Return the (X, Y) coordinate for the center point of the cell that contains the specified text.  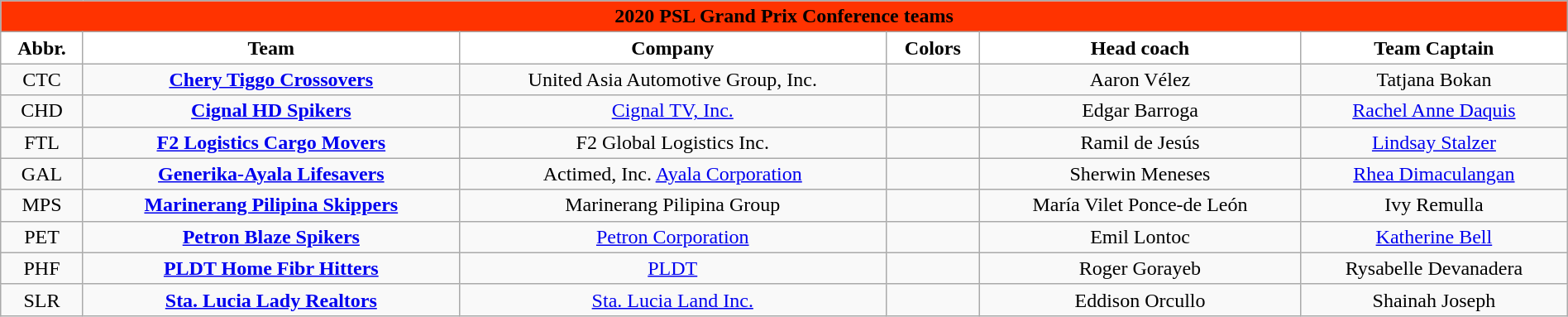
United Asia Automotive Group, Inc. (672, 79)
Rysabelle Devanadera (1434, 268)
Katherine Bell (1434, 237)
Head coach (1140, 48)
Edgar Barroga (1140, 111)
F2 Logistics Cargo Movers (271, 142)
Eddison Orcullo (1140, 300)
Marinerang Pilipina Skippers (271, 205)
PHF (42, 268)
SLR (42, 300)
Rhea Dimaculangan (1434, 174)
Shainah Joseph (1434, 300)
Cignal HD Spikers (271, 111)
María Vilet Ponce-de León (1140, 205)
Actimed, Inc. Ayala Corporation (672, 174)
MPS (42, 205)
Company (672, 48)
PLDT Home Fibr Hitters (271, 268)
Generika-Ayala Lifesavers (271, 174)
Petron Blaze Spikers (271, 237)
Team Captain (1434, 48)
Chery Tiggo Crossovers (271, 79)
PLDT (672, 268)
Ivy Remulla (1434, 205)
PET (42, 237)
Abbr. (42, 48)
Petron Corporation (672, 237)
Lindsay Stalzer (1434, 142)
Roger Gorayeb (1140, 268)
CTC (42, 79)
GAL (42, 174)
Colors (933, 48)
Marinerang Pilipina Group (672, 205)
Team (271, 48)
Aaron Vélez (1140, 79)
CHD (42, 111)
Rachel Anne Daquis (1434, 111)
F2 Global Logistics Inc. (672, 142)
Emil Lontoc (1140, 237)
2020 PSL Grand Prix Conference teams (784, 17)
Ramil de Jesús (1140, 142)
FTL (42, 142)
Cignal TV, Inc. (672, 111)
Tatjana Bokan (1434, 79)
Sta. Lucia Land Inc. (672, 300)
Sherwin Meneses (1140, 174)
Sta. Lucia Lady Realtors (271, 300)
